Detect which cell encompasses the target text, then output its (x, y) center coordinate. 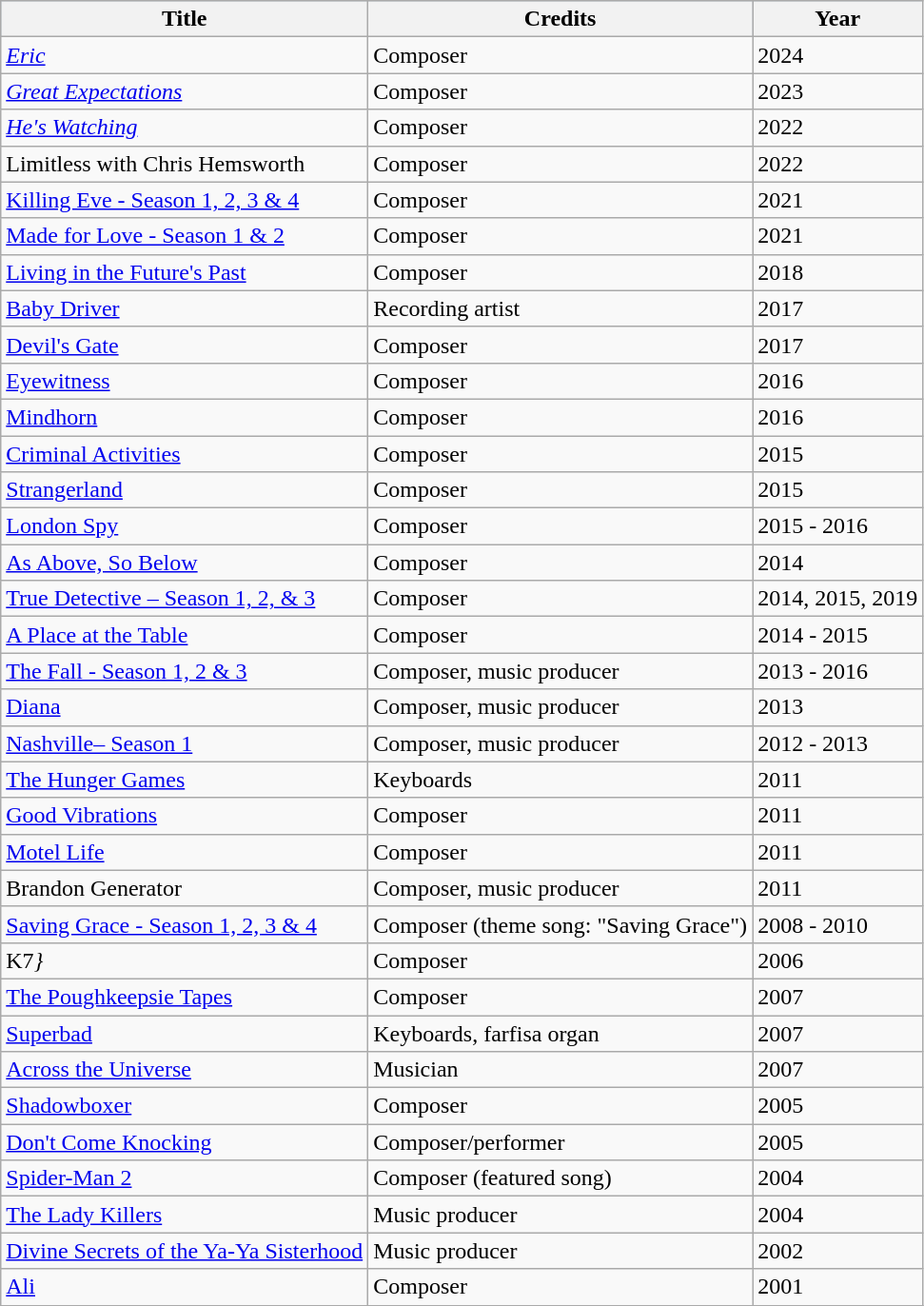
Divine Secrets of the Ya-Ya Sisterhood (185, 1251)
2002 (837, 1251)
Credits (560, 19)
Keyboards, farfisa organ (560, 1033)
Killing Eve - Season 1, 2, 3 & 4 (185, 200)
Brandon Generator (185, 888)
Baby Driver (185, 308)
Composer (theme song: "Saving Grace") (560, 924)
Composer/performer (560, 1142)
Shadowboxer (185, 1106)
Great Expectations (185, 91)
2018 (837, 272)
2013 (837, 707)
Motel Life (185, 852)
Across the Universe (185, 1070)
The Poughkeepsie Tapes (185, 997)
K7} (185, 960)
Composer (featured song) (560, 1178)
A Place at the Table (185, 635)
Saving Grace - Season 1, 2, 3 & 4 (185, 924)
Strangerland (185, 490)
Musician (560, 1070)
2013 - 2016 (837, 671)
Ali (185, 1287)
2012 - 2013 (837, 743)
Nashville– Season 1 (185, 743)
The Fall - Season 1, 2 & 3 (185, 671)
Devil's Gate (185, 345)
2014 - 2015 (837, 635)
2001 (837, 1287)
Made for Love - Season 1 & 2 (185, 236)
The Hunger Games (185, 780)
Good Vibrations (185, 816)
True Detective – Season 1, 2, & 3 (185, 599)
2006 (837, 960)
Recording artist (560, 308)
Diana (185, 707)
Title (185, 19)
Mindhorn (185, 417)
2023 (837, 91)
Limitless with Chris Hemsworth (185, 164)
The Lady Killers (185, 1215)
Superbad (185, 1033)
Living in the Future's Past (185, 272)
2015 - 2016 (837, 526)
2014, 2015, 2019 (837, 599)
2014 (837, 563)
Keyboards (560, 780)
Year (837, 19)
Criminal Activities (185, 454)
Eric (185, 55)
As Above, So Below (185, 563)
He's Watching (185, 128)
Spider-Man 2 (185, 1178)
Eyewitness (185, 381)
London Spy (185, 526)
2024 (837, 55)
2008 - 2010 (837, 924)
Don't Come Knocking (185, 1142)
